For the text-containing cell, return its midpoint in (x, y) coordinate format. 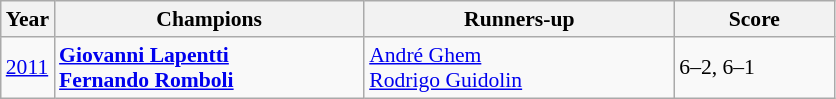
Runners-up (519, 19)
Giovanni Lapentti Fernando Romboli (209, 68)
Year (28, 19)
Score (754, 19)
Champions (209, 19)
André Ghem Rodrigo Guidolin (519, 68)
6–2, 6–1 (754, 68)
2011 (28, 68)
